Return [X, Y] of the center of cell containing provided text 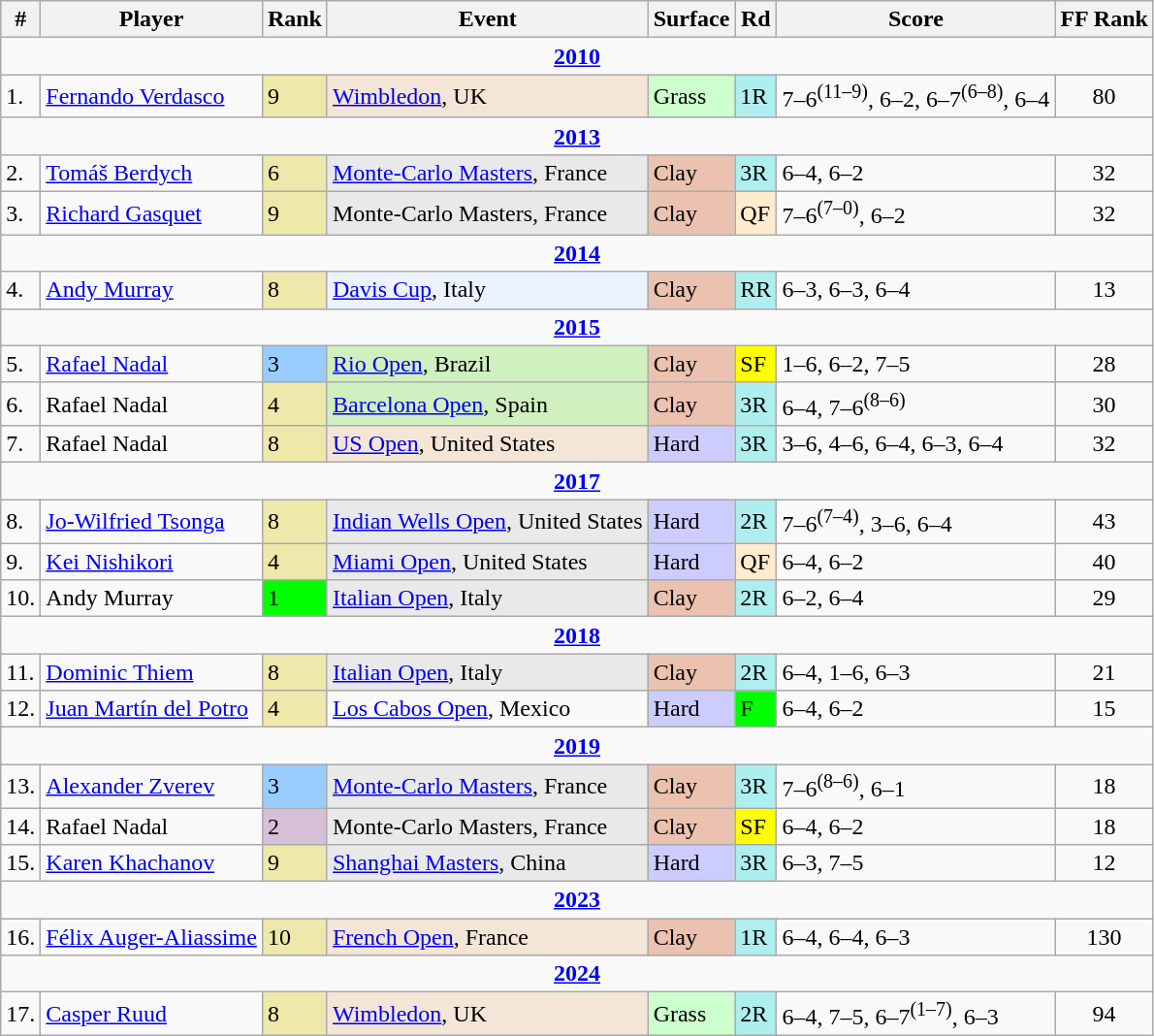
15 [1105, 709]
15. [21, 863]
Player [151, 19]
2019 [578, 746]
13. [21, 786]
2015 [578, 327]
Rd [756, 19]
2024 [578, 974]
9. [21, 562]
6–2, 6–4 [915, 599]
Los Cabos Open, Mexico [487, 709]
Juan Martín del Potro [151, 709]
FF Rank [1105, 19]
1–6, 6–2, 7–5 [915, 364]
2014 [578, 253]
6–4, 1–6, 6–3 [915, 672]
Tomáš Berdych [151, 173]
2 [295, 826]
130 [1105, 937]
Félix Auger-Aliassime [151, 937]
2017 [578, 481]
17. [21, 1015]
2010 [578, 56]
Barcelona Open, Spain [487, 404]
13 [1105, 290]
French Open, France [487, 937]
8. [21, 522]
6. [21, 404]
6–3, 7–5 [915, 863]
Kei Nishikori [151, 562]
10. [21, 599]
80 [1105, 97]
4. [21, 290]
F [756, 709]
Casper Ruud [151, 1015]
Event [487, 19]
11. [21, 672]
7–6(7–0), 6–2 [915, 213]
5. [21, 364]
16. [21, 937]
21 [1105, 672]
Richard Gasquet [151, 213]
10 [295, 937]
6–3, 6–3, 6–4 [915, 290]
Jo-Wilfried Tsonga [151, 522]
2013 [578, 136]
Miami Open, United States [487, 562]
7–6(8–6), 6–1 [915, 786]
# [21, 19]
Shanghai Masters, China [487, 863]
12. [21, 709]
43 [1105, 522]
Indian Wells Open, United States [487, 522]
30 [1105, 404]
14. [21, 826]
2018 [578, 635]
94 [1105, 1015]
1 [295, 599]
6–4, 7–6(8–6) [915, 404]
7–6(11–9), 6–2, 6–7(6–8), 6–4 [915, 97]
3–6, 4–6, 6–4, 6–3, 6–4 [915, 444]
40 [1105, 562]
2. [21, 173]
6–4, 7–5, 6–7(1–7), 6–3 [915, 1015]
7. [21, 444]
3. [21, 213]
29 [1105, 599]
Karen Khachanov [151, 863]
Score [915, 19]
Rio Open, Brazil [487, 364]
6–4, 6–4, 6–3 [915, 937]
28 [1105, 364]
12 [1105, 863]
2023 [578, 900]
US Open, United States [487, 444]
Alexander Zverev [151, 786]
7–6(7–4), 3–6, 6–4 [915, 522]
Rank [295, 19]
Fernando Verdasco [151, 97]
1. [21, 97]
Davis Cup, Italy [487, 290]
RR [756, 290]
Dominic Thiem [151, 672]
Surface [691, 19]
6 [295, 173]
